Detect which cell encompasses the target text, then output its (X, Y) center coordinate. 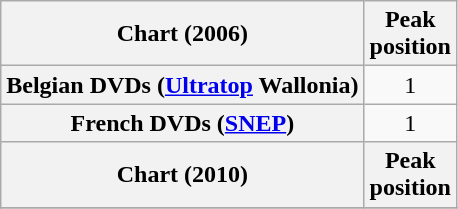
Chart (2006) (182, 34)
Belgian DVDs (Ultratop Wallonia) (182, 85)
French DVDs (SNEP) (182, 123)
Chart (2010) (182, 174)
